Search for the cell housing the specified text and yield its [X, Y] center coordinate. 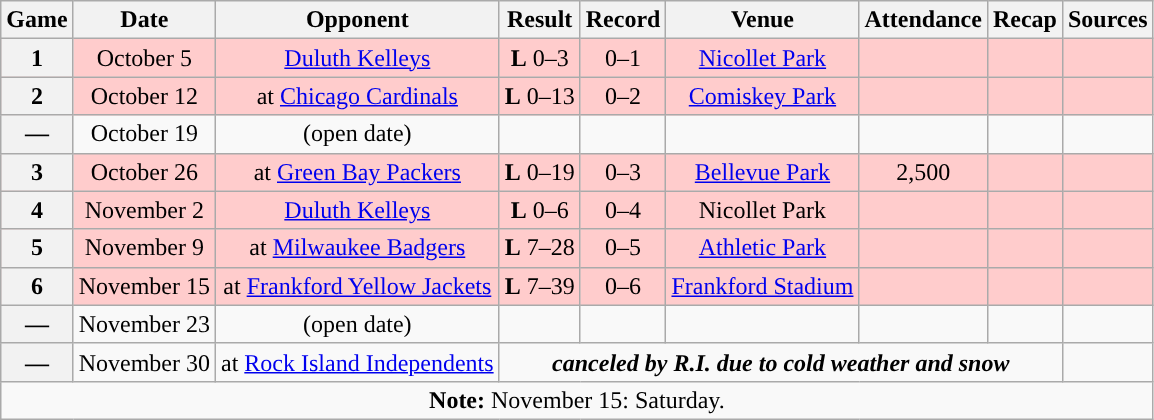
November 30 [144, 362]
0–4 [623, 210]
L 0–13 [540, 96]
November 23 [144, 324]
at Green Bay Packers [357, 172]
October 5 [144, 58]
October 12 [144, 96]
4 [37, 210]
L 7–39 [540, 286]
canceled by R.I. due to cold weather and snow [780, 362]
Record [623, 20]
3 [37, 172]
at Chicago Cardinals [357, 96]
2,500 [923, 172]
November 15 [144, 286]
L 0–19 [540, 172]
0–2 [623, 96]
5 [37, 248]
at Milwaukee Badgers [357, 248]
0–3 [623, 172]
at Rock Island Independents [357, 362]
0–5 [623, 248]
Venue [762, 20]
L 0–3 [540, 58]
Note: November 15: Saturday. [577, 400]
2 [37, 96]
Attendance [923, 20]
Opponent [357, 20]
Recap [1024, 20]
November 2 [144, 210]
October 26 [144, 172]
November 9 [144, 248]
Game [37, 20]
6 [37, 286]
1 [37, 58]
L 0–6 [540, 210]
Frankford Stadium [762, 286]
Bellevue Park [762, 172]
L 7–28 [540, 248]
0–1 [623, 58]
October 19 [144, 134]
Result [540, 20]
Date [144, 20]
Sources [1108, 20]
at Frankford Yellow Jackets [357, 286]
0–6 [623, 286]
Athletic Park [762, 248]
Comiskey Park [762, 96]
